Determine the [x, y] coordinate at the center of the cell enclosing the given text.  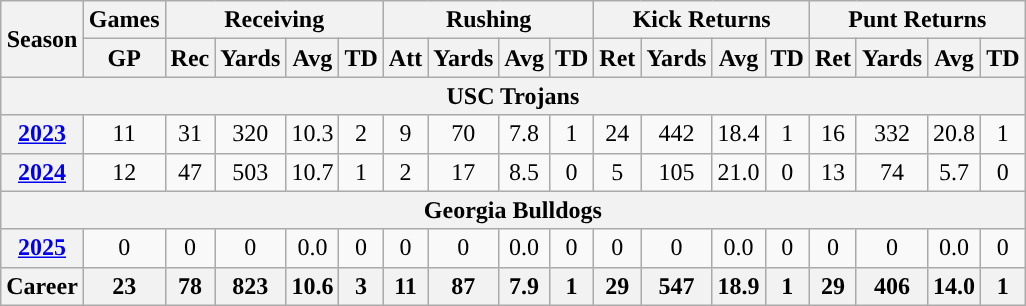
10.7 [312, 172]
332 [892, 134]
24 [618, 134]
23 [124, 286]
70 [464, 134]
47 [190, 172]
10.3 [312, 134]
14.0 [954, 286]
21.0 [738, 172]
Career [42, 286]
18.9 [738, 286]
406 [892, 286]
2023 [42, 134]
Georgia Bulldogs [513, 210]
823 [250, 286]
18.4 [738, 134]
Kick Returns [702, 20]
GP [124, 58]
442 [676, 134]
31 [190, 134]
USC Trojans [513, 96]
20.8 [954, 134]
78 [190, 286]
7.9 [524, 286]
16 [832, 134]
Games [124, 20]
Rec [190, 58]
10.6 [312, 286]
5 [618, 172]
3 [361, 286]
2024 [42, 172]
9 [405, 134]
17 [464, 172]
2025 [42, 248]
Rushing [488, 20]
74 [892, 172]
Season [42, 39]
5.7 [954, 172]
503 [250, 172]
Punt Returns [917, 20]
320 [250, 134]
12 [124, 172]
547 [676, 286]
105 [676, 172]
Receiving [274, 20]
7.8 [524, 134]
Att [405, 58]
8.5 [524, 172]
13 [832, 172]
87 [464, 286]
